Capture the cell that displays the provided text and extract its [x, y] central coordinate. 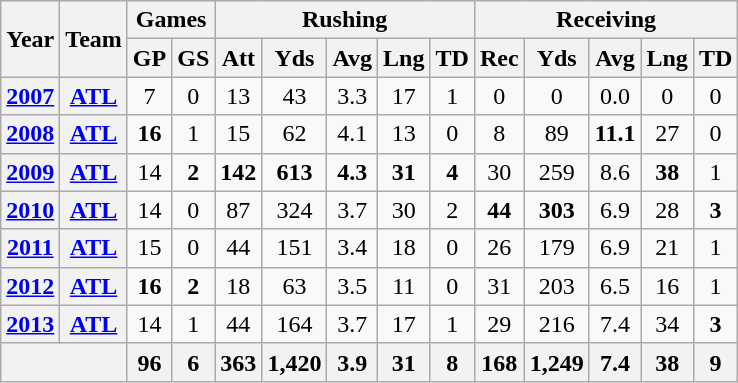
11.1 [615, 134]
87 [238, 210]
216 [556, 324]
43 [294, 96]
96 [149, 362]
1,249 [556, 362]
203 [556, 286]
63 [294, 286]
3.3 [352, 96]
179 [556, 248]
34 [667, 324]
2012 [30, 286]
9 [715, 362]
2007 [30, 96]
Games [170, 20]
168 [499, 362]
4 [452, 172]
2009 [30, 172]
Att [238, 58]
2011 [30, 248]
27 [667, 134]
6 [194, 362]
3.4 [352, 248]
259 [556, 172]
2010 [30, 210]
11 [404, 286]
GS [194, 58]
324 [294, 210]
GP [149, 58]
8.6 [615, 172]
303 [556, 210]
164 [294, 324]
Rec [499, 58]
613 [294, 172]
151 [294, 248]
7 [149, 96]
3.5 [352, 286]
Rushing [345, 20]
62 [294, 134]
21 [667, 248]
89 [556, 134]
2008 [30, 134]
363 [238, 362]
Receiving [606, 20]
6.5 [615, 286]
142 [238, 172]
28 [667, 210]
3.9 [352, 362]
29 [499, 324]
Year [30, 39]
2013 [30, 324]
26 [499, 248]
1,420 [294, 362]
0.0 [615, 96]
Team [94, 39]
4.3 [352, 172]
4.1 [352, 134]
